Output the [X, Y] coordinate of the center of the cell containing the given text.  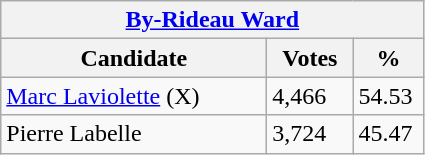
By-Rideau Ward [212, 20]
4,466 [310, 96]
54.53 [388, 96]
Candidate [134, 58]
Pierre Labelle [134, 134]
% [388, 58]
Marc Laviolette (X) [134, 96]
45.47 [388, 134]
3,724 [310, 134]
Votes [310, 58]
